Return the [X, Y] coordinate for the center point of the cell that contains the specified text.  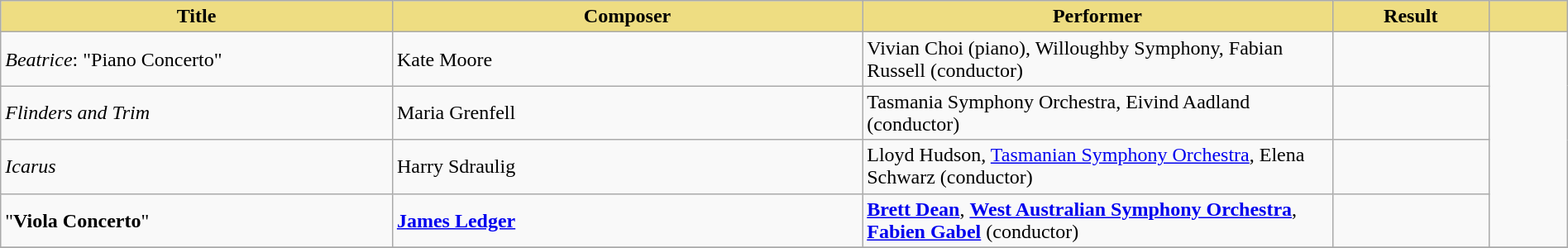
Performer [1097, 17]
Kate Moore [627, 60]
Maria Grenfell [627, 112]
Beatrice: "Piano Concerto" [197, 60]
James Ledger [627, 220]
Vivian Choi (piano), Willoughby Symphony, Fabian Russell (conductor) [1097, 60]
Harry Sdraulig [627, 167]
Tasmania Symphony Orchestra, Eivind Aadland (conductor) [1097, 112]
"Viola Concerto" [197, 220]
Flinders and Trim [197, 112]
Icarus [197, 167]
Composer [627, 17]
Result [1411, 17]
Brett Dean, West Australian Symphony Orchestra, Fabien Gabel (conductor) [1097, 220]
Title [197, 17]
Lloyd Hudson, Tasmanian Symphony Orchestra, Elena Schwarz (conductor) [1097, 167]
